For the text-containing cell, return its midpoint in (x, y) coordinate format. 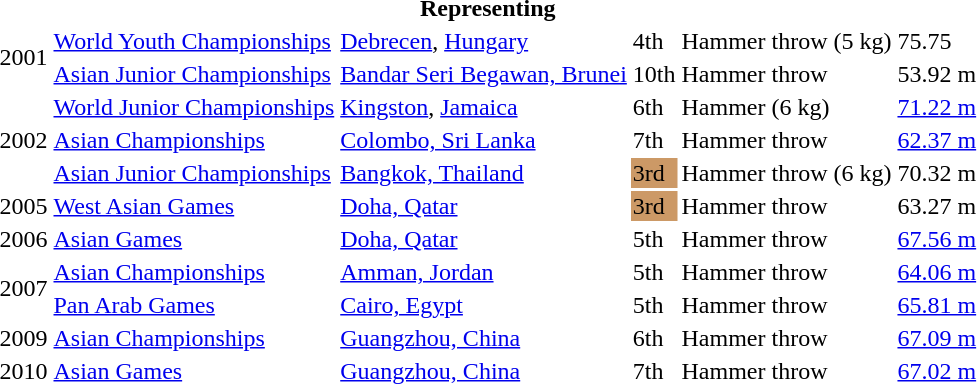
Hammer throw (5 kg) (786, 41)
Debrecen, Hungary (484, 41)
Bangkok, Thailand (484, 173)
Bandar Seri Begawan, Brunei (484, 74)
Kingston, Jamaica (484, 107)
World Youth Championships (194, 41)
Amman, Jordan (484, 272)
Cairo, Egypt (484, 305)
Hammer throw (6 kg) (786, 173)
Hammer (6 kg) (786, 107)
Pan Arab Games (194, 305)
West Asian Games (194, 206)
Guangzhou, China (484, 338)
7th (654, 140)
Asian Games (194, 239)
4th (654, 41)
10th (654, 74)
World Junior Championships (194, 107)
Colombo, Sri Lanka (484, 140)
